Identify which cell holds the provided text, then report its (x, y) central coordinate. 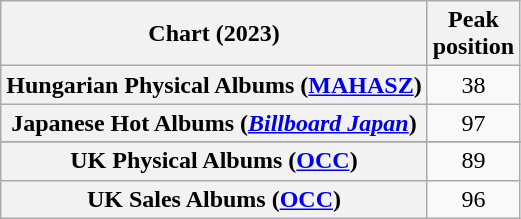
Peakposition (473, 34)
Hungarian Physical Albums (MAHASZ) (214, 85)
38 (473, 85)
UK Physical Albums (OCC) (214, 161)
96 (473, 199)
97 (473, 123)
UK Sales Albums (OCC) (214, 199)
Japanese Hot Albums (Billboard Japan) (214, 123)
89 (473, 161)
Chart (2023) (214, 34)
